Provide the (X, Y) coordinate of the cell's center where the given text is located.  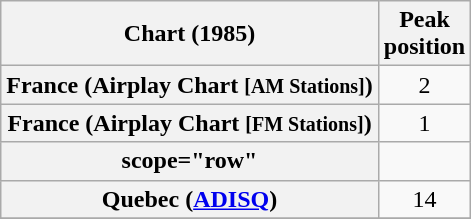
14 (424, 199)
Peakposition (424, 34)
Chart (1985) (190, 34)
1 (424, 123)
France (Airplay Chart [FM Stations]) (190, 123)
France (Airplay Chart [AM Stations]) (190, 85)
scope="row" (190, 161)
2 (424, 85)
Quebec (ADISQ) (190, 199)
